Capture the cell that displays the provided text and extract its (x, y) central coordinate. 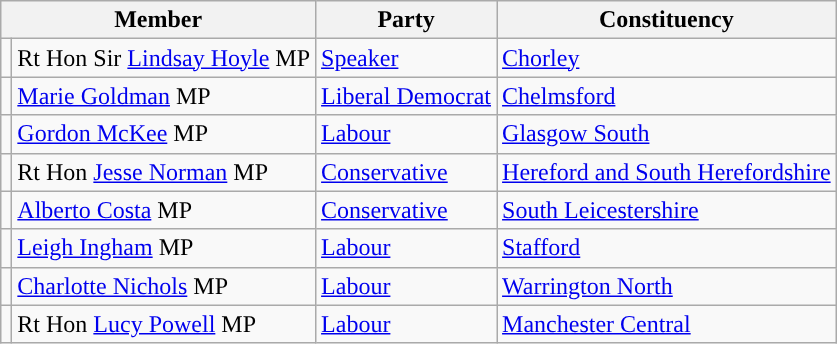
Stafford (667, 248)
Liberal Democrat (406, 96)
Glasgow South (667, 134)
Constituency (667, 20)
Warrington North (667, 286)
Member (158, 20)
South Leicestershire (667, 210)
Leigh Ingham MP (164, 248)
Chorley (667, 58)
Speaker (406, 58)
Party (406, 20)
Charlotte Nichols MP (164, 286)
Manchester Central (667, 324)
Rt Hon Lucy Powell MP (164, 324)
Marie Goldman MP (164, 96)
Gordon McKee MP (164, 134)
Hereford and South Herefordshire (667, 172)
Chelmsford (667, 96)
Rt Hon Sir Lindsay Hoyle MP (164, 58)
Rt Hon Jesse Norman MP (164, 172)
Alberto Costa MP (164, 210)
